Pinpoint the cell where the given text exists, returning its (x, y) midpoint coordinate. 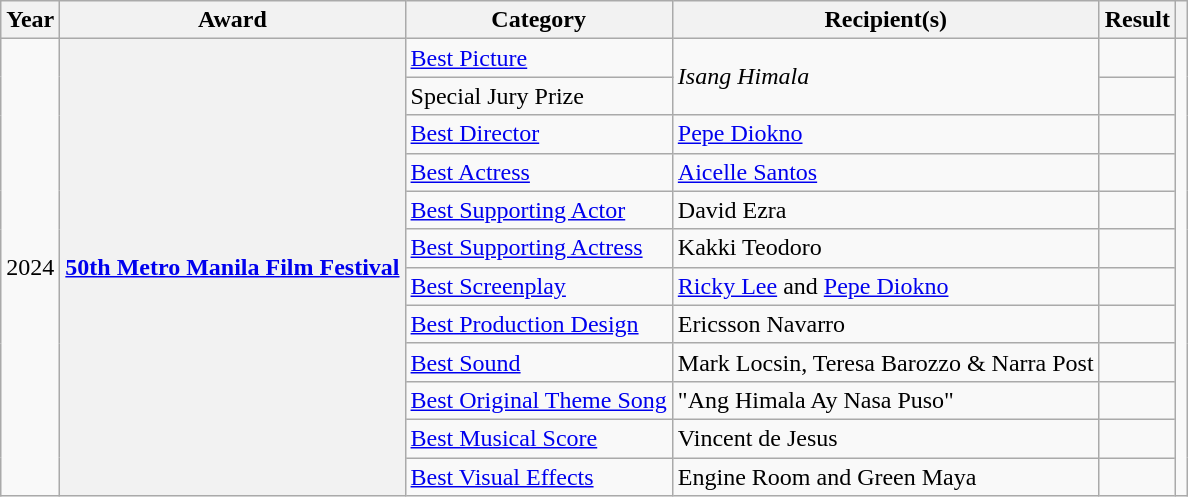
Best Original Theme Song (538, 400)
50th Metro Manila Film Festival (232, 268)
Best Musical Score (538, 438)
2024 (30, 268)
Best Supporting Actress (538, 248)
Recipient(s) (886, 20)
Ericsson Navarro (886, 324)
Best Screenplay (538, 286)
Best Sound (538, 362)
Engine Room and Green Maya (886, 477)
Pepe Diokno (886, 134)
"Ang Himala Ay Nasa Puso" (886, 400)
Ricky Lee and Pepe Diokno (886, 286)
Isang Himala (886, 77)
Year (30, 20)
Category (538, 20)
Award (232, 20)
Best Production Design (538, 324)
Best Director (538, 134)
Result (1137, 20)
David Ezra (886, 210)
Best Visual Effects (538, 477)
Best Picture (538, 58)
Special Jury Prize (538, 96)
Best Actress (538, 172)
Mark Locsin, Teresa Barozzo & Narra Post (886, 362)
Vincent de Jesus (886, 438)
Aicelle Santos (886, 172)
Kakki Teodoro (886, 248)
Best Supporting Actor (538, 210)
